Determine the (x, y) coordinate at the center of the cell enclosing the given text.  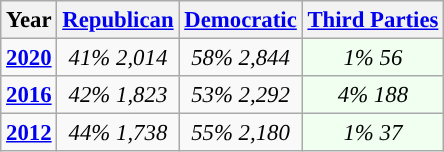
2016 (29, 95)
2012 (29, 133)
4% 188 (373, 95)
58% 2,844 (240, 58)
Third Parties (373, 20)
55% 2,180 (240, 133)
1% 37 (373, 133)
Democratic (240, 20)
41% 2,014 (118, 58)
Republican (118, 20)
42% 1,823 (118, 95)
Year (29, 20)
53% 2,292 (240, 95)
1% 56 (373, 58)
2020 (29, 58)
44% 1,738 (118, 133)
